Scan for the cell matching the given text and deliver its [x, y] coordinate at center. 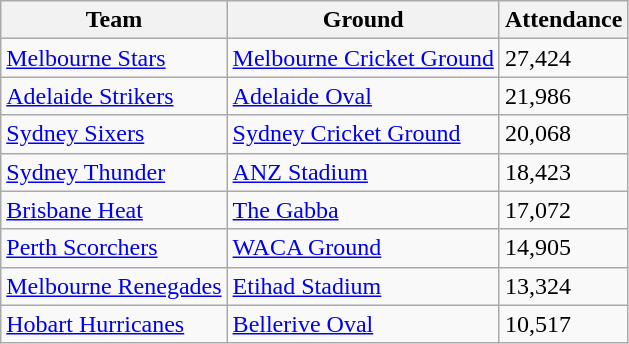
Sydney Thunder [114, 172]
27,424 [563, 58]
Melbourne Renegades [114, 286]
Adelaide Strikers [114, 96]
WACA Ground [363, 248]
Melbourne Stars [114, 58]
Brisbane Heat [114, 210]
Team [114, 20]
13,324 [563, 286]
Perth Scorchers [114, 248]
Bellerive Oval [363, 324]
Attendance [563, 20]
ANZ Stadium [363, 172]
20,068 [563, 134]
17,072 [563, 210]
Melbourne Cricket Ground [363, 58]
Etihad Stadium [363, 286]
Hobart Hurricanes [114, 324]
The Gabba [363, 210]
Sydney Cricket Ground [363, 134]
14,905 [563, 248]
Sydney Sixers [114, 134]
18,423 [563, 172]
Ground [363, 20]
10,517 [563, 324]
Adelaide Oval [363, 96]
21,986 [563, 96]
